Return (x, y) of the center of cell containing provided text 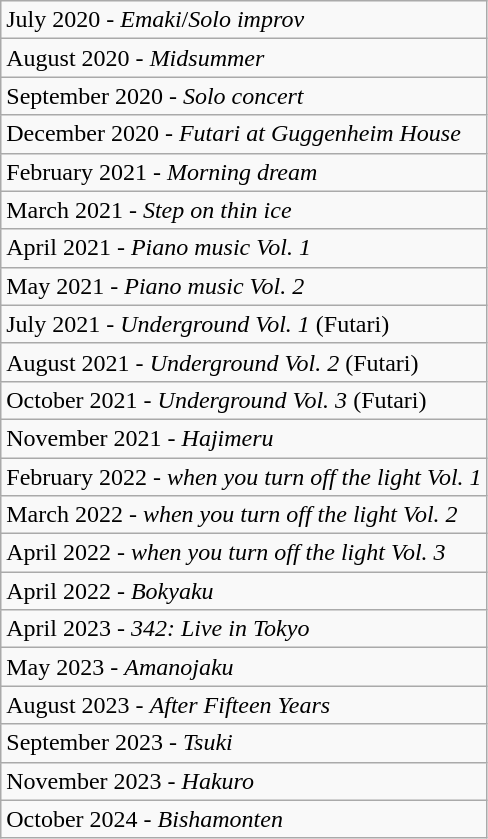
August 2023 - After Fifteen Years (244, 705)
September 2020 - Solo concert (244, 96)
April 2022 - when you turn off the light Vol. 3 (244, 553)
October 2021 - Underground Vol. 3 (Futari) (244, 400)
March 2021 - Step on thin ice (244, 210)
February 2022 - when you turn off the light Vol. 1 (244, 477)
October 2024 - Bishamonten (244, 819)
July 2020 - Emaki/Solo improv (244, 20)
December 2020 - Futari at Guggenheim House (244, 134)
November 2021 - Hajimeru (244, 438)
August 2021 - Underground Vol. 2 (Futari) (244, 362)
July 2021 - Underground Vol. 1 (Futari) (244, 324)
August 2020 - Midsummer (244, 58)
April 2022 - Bokyaku (244, 591)
March 2022 - when you turn off the light Vol. 2 (244, 515)
April 2023 - 342: Live in Tokyo (244, 629)
September 2023 - Tsuki (244, 743)
May 2023 - Amanojaku (244, 667)
November 2023 - Hakuro (244, 781)
May 2021 - Piano music Vol. 2 (244, 286)
February 2021 - Morning dream (244, 172)
April 2021 - Piano music Vol. 1 (244, 248)
